Capture the cell that displays the provided text and extract its [X, Y] central coordinate. 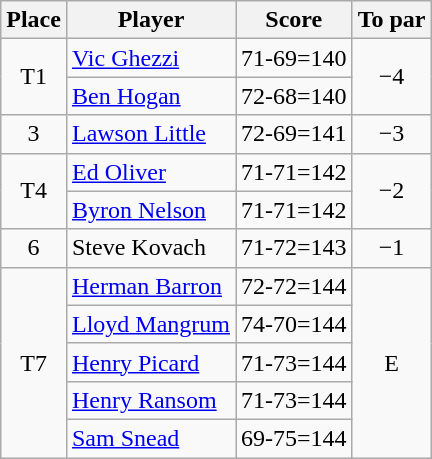
3 [34, 134]
−2 [392, 191]
Henry Ransom [150, 400]
Sam Snead [150, 438]
Ed Oliver [150, 172]
71-72=143 [294, 248]
Byron Nelson [150, 210]
T7 [34, 362]
Place [34, 20]
Vic Ghezzi [150, 58]
72-68=140 [294, 96]
E [392, 362]
Herman Barron [150, 286]
71-69=140 [294, 58]
Henry Picard [150, 362]
−3 [392, 134]
72-72=144 [294, 286]
72-69=141 [294, 134]
74-70=144 [294, 324]
Player [150, 20]
T1 [34, 77]
6 [34, 248]
T4 [34, 191]
Lloyd Mangrum [150, 324]
Score [294, 20]
Lawson Little [150, 134]
−1 [392, 248]
69-75=144 [294, 438]
Ben Hogan [150, 96]
Steve Kovach [150, 248]
To par [392, 20]
−4 [392, 77]
